Identify which cell holds the provided text, then report its (X, Y) central coordinate. 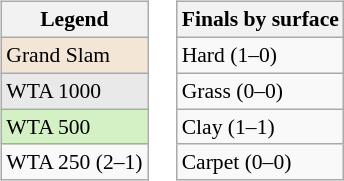
Carpet (0–0) (260, 162)
Grand Slam (74, 55)
WTA 500 (74, 127)
Hard (1–0) (260, 55)
WTA 1000 (74, 91)
Clay (1–1) (260, 127)
WTA 250 (2–1) (74, 162)
Finals by surface (260, 20)
Legend (74, 20)
Grass (0–0) (260, 91)
